Search for the cell housing the specified text and yield its (X, Y) center coordinate. 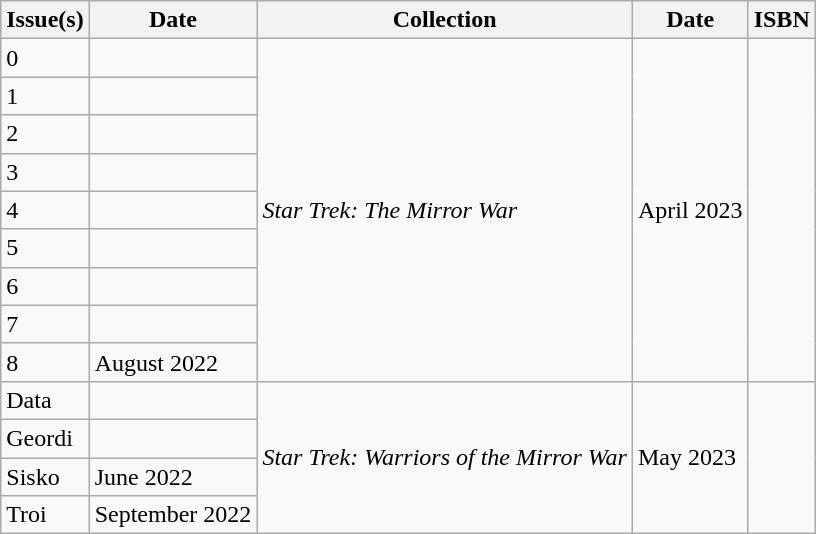
Data (45, 400)
Sisko (45, 477)
May 2023 (690, 457)
3 (45, 172)
5 (45, 248)
Geordi (45, 438)
Collection (445, 20)
0 (45, 58)
August 2022 (173, 362)
June 2022 (173, 477)
6 (45, 286)
Star Trek: Warriors of the Mirror War (445, 457)
2 (45, 134)
4 (45, 210)
Issue(s) (45, 20)
Troi (45, 515)
April 2023 (690, 210)
1 (45, 96)
8 (45, 362)
ISBN (782, 20)
September 2022 (173, 515)
7 (45, 324)
Star Trek: The Mirror War (445, 210)
